Find where the given text appears and provide that cell's center as (x, y) coordinate. 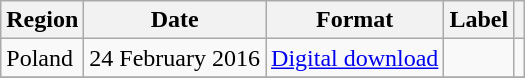
Poland (42, 58)
Region (42, 20)
Digital download (355, 58)
Format (355, 20)
Label (479, 20)
Date (175, 20)
24 February 2016 (175, 58)
